Find where the given text appears and provide that cell's center as [x, y] coordinate. 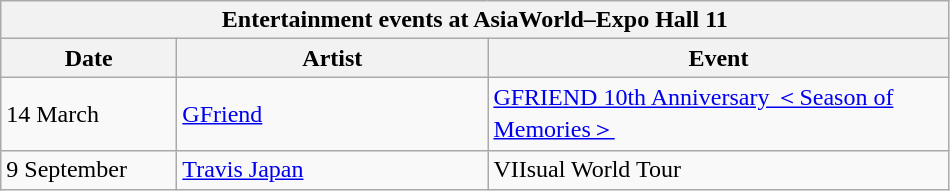
14 March [89, 114]
GFRIEND 10th Anniversary ＜Season of Memories＞ [718, 114]
Event [718, 58]
Travis Japan [332, 170]
Date [89, 58]
Entertainment events at AsiaWorld–Expo Hall 11 [475, 20]
VIIsual World Tour [718, 170]
9 September [89, 170]
GFriend [332, 114]
Artist [332, 58]
